Search for the cell housing the specified text and yield its (X, Y) center coordinate. 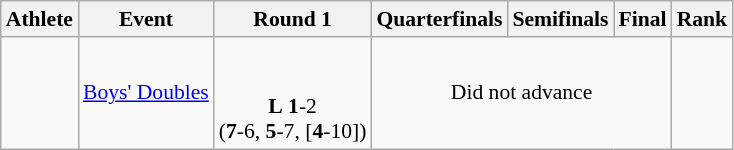
Did not advance (521, 93)
Semifinals (560, 19)
Quarterfinals (439, 19)
Boys' Doubles (146, 93)
L 1-2 (7-6, 5-7, [4-10]) (293, 93)
Athlete (40, 19)
Round 1 (293, 19)
Rank (702, 19)
Final (643, 19)
Event (146, 19)
